Locate the cell with the specified text and output its [X, Y] center coordinate. 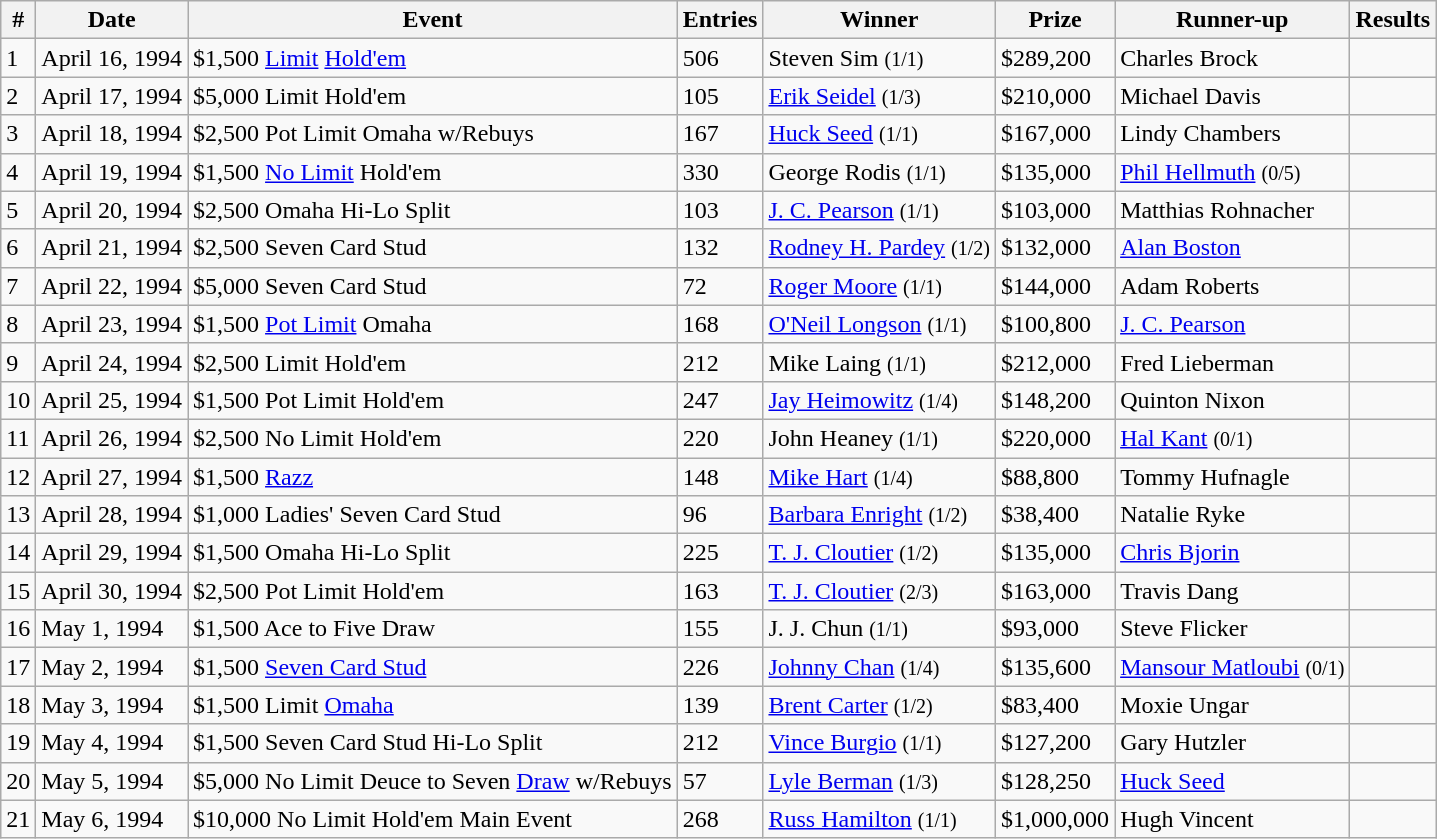
$10,000 No Limit Hold'em Main Event [433, 819]
$2,500 Pot Limit Hold'em [433, 591]
Date [112, 20]
16 [18, 629]
O'Neil Longson (1/1) [880, 324]
21 [18, 819]
Natalie Ryke [1232, 515]
Russ Hamilton (1/1) [880, 819]
4 [18, 172]
John Heaney (1/1) [880, 438]
13 [18, 515]
20 [18, 781]
Lindy Chambers [1232, 134]
268 [720, 819]
April 27, 1994 [112, 477]
330 [720, 172]
105 [720, 96]
May 6, 1994 [112, 819]
225 [720, 553]
Steven Sim (1/1) [880, 58]
$88,800 [1056, 477]
148 [720, 477]
Adam Roberts [1232, 286]
96 [720, 515]
Mike Hart (1/4) [880, 477]
Hal Kant (0/1) [1232, 438]
155 [720, 629]
$5,000 Seven Card Stud [433, 286]
2 [18, 96]
April 16, 1994 [112, 58]
3 [18, 134]
$5,000 No Limit Deuce to Seven Draw w/Rebuys [433, 781]
May 4, 1994 [112, 743]
$103,000 [1056, 210]
Moxie Ungar [1232, 705]
George Rodis (1/1) [880, 172]
$2,500 Pot Limit Omaha w/Rebuys [433, 134]
$5,000 Limit Hold'em [433, 96]
Barbara Enright (1/2) [880, 515]
Fred Lieberman [1232, 362]
57 [720, 781]
April 24, 1994 [112, 362]
$210,000 [1056, 96]
April 20, 1994 [112, 210]
$1,500 No Limit Hold'em [433, 172]
$100,800 [1056, 324]
Huck Seed (1/1) [880, 134]
$1,000 Ladies' Seven Card Stud [433, 515]
$167,000 [1056, 134]
T. J. Cloutier (2/3) [880, 591]
April 17, 1994 [112, 96]
$1,500 Pot Limit Omaha [433, 324]
15 [18, 591]
103 [720, 210]
Runner-up [1232, 20]
$127,200 [1056, 743]
Steve Flicker [1232, 629]
Johnny Chan (1/4) [880, 667]
$83,400 [1056, 705]
April 22, 1994 [112, 286]
$1,500 Pot Limit Hold'em [433, 400]
$148,200 [1056, 400]
10 [18, 400]
163 [720, 591]
226 [720, 667]
Brent Carter (1/2) [880, 705]
6 [18, 248]
$135,600 [1056, 667]
Rodney H. Pardey (1/2) [880, 248]
May 1, 1994 [112, 629]
7 [18, 286]
Chris Bjorin [1232, 553]
$1,000,000 [1056, 819]
11 [18, 438]
April 23, 1994 [112, 324]
132 [720, 248]
$1,500 Razz [433, 477]
April 28, 1994 [112, 515]
Travis Dang [1232, 591]
167 [720, 134]
April 18, 1994 [112, 134]
$38,400 [1056, 515]
Event [433, 20]
247 [720, 400]
$132,000 [1056, 248]
19 [18, 743]
Entries [720, 20]
Mansour Matloubi (0/1) [1232, 667]
Winner [880, 20]
$1,500 Omaha Hi-Lo Split [433, 553]
$1,500 Limit Omaha [433, 705]
$2,500 Omaha Hi-Lo Split [433, 210]
$2,500 No Limit Hold'em [433, 438]
April 21, 1994 [112, 248]
Matthias Rohnacher [1232, 210]
Huck Seed [1232, 781]
$128,250 [1056, 781]
$2,500 Limit Hold'em [433, 362]
Hugh Vincent [1232, 819]
168 [720, 324]
Erik Seidel (1/3) [880, 96]
Vince Burgio (1/1) [880, 743]
72 [720, 286]
17 [18, 667]
$93,000 [1056, 629]
Results [1393, 20]
April 25, 1994 [112, 400]
Lyle Berman (1/3) [880, 781]
8 [18, 324]
$163,000 [1056, 591]
$212,000 [1056, 362]
May 2, 1994 [112, 667]
May 5, 1994 [112, 781]
May 3, 1994 [112, 705]
Gary Hutzler [1232, 743]
$144,000 [1056, 286]
April 19, 1994 [112, 172]
$1,500 Ace to Five Draw [433, 629]
# [18, 20]
$220,000 [1056, 438]
Prize [1056, 20]
Roger Moore (1/1) [880, 286]
506 [720, 58]
12 [18, 477]
Jay Heimowitz (1/4) [880, 400]
Quinton Nixon [1232, 400]
April 26, 1994 [112, 438]
April 30, 1994 [112, 591]
Phil Hellmuth (0/5) [1232, 172]
$1,500 Seven Card Stud Hi-Lo Split [433, 743]
18 [18, 705]
$1,500 Seven Card Stud [433, 667]
220 [720, 438]
9 [18, 362]
$1,500 Limit Hold'em [433, 58]
5 [18, 210]
Tommy Hufnagle [1232, 477]
J. J. Chun (1/1) [880, 629]
April 29, 1994 [112, 553]
14 [18, 553]
J. C. Pearson [1232, 324]
139 [720, 705]
$2,500 Seven Card Stud [433, 248]
Michael Davis [1232, 96]
1 [18, 58]
Charles Brock [1232, 58]
T. J. Cloutier (1/2) [880, 553]
$289,200 [1056, 58]
Mike Laing (1/1) [880, 362]
Alan Boston [1232, 248]
J. C. Pearson (1/1) [880, 210]
